Detect which cell encompasses the target text, then output its (X, Y) center coordinate. 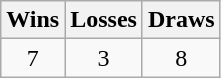
8 (181, 58)
Wins (33, 20)
Draws (181, 20)
Losses (104, 20)
3 (104, 58)
7 (33, 58)
